Locate the cell with the specified text and output its (x, y) center coordinate. 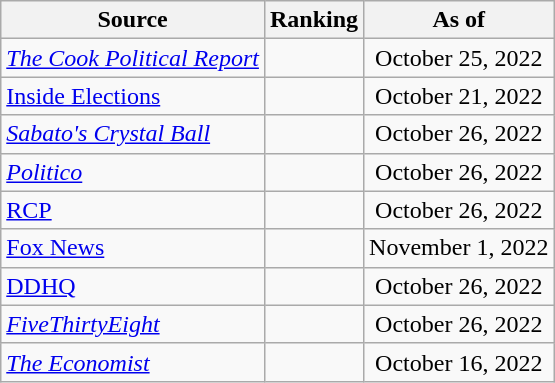
Fox News (133, 248)
Politico (133, 172)
Ranking (314, 20)
Source (133, 20)
DDHQ (133, 286)
The Economist (133, 362)
October 16, 2022 (459, 362)
October 21, 2022 (459, 96)
Sabato's Crystal Ball (133, 134)
RCP (133, 210)
The Cook Political Report (133, 58)
As of (459, 20)
Inside Elections (133, 96)
FiveThirtyEight (133, 324)
November 1, 2022 (459, 248)
October 25, 2022 (459, 58)
